Capture the cell that displays the provided text and extract its (X, Y) central coordinate. 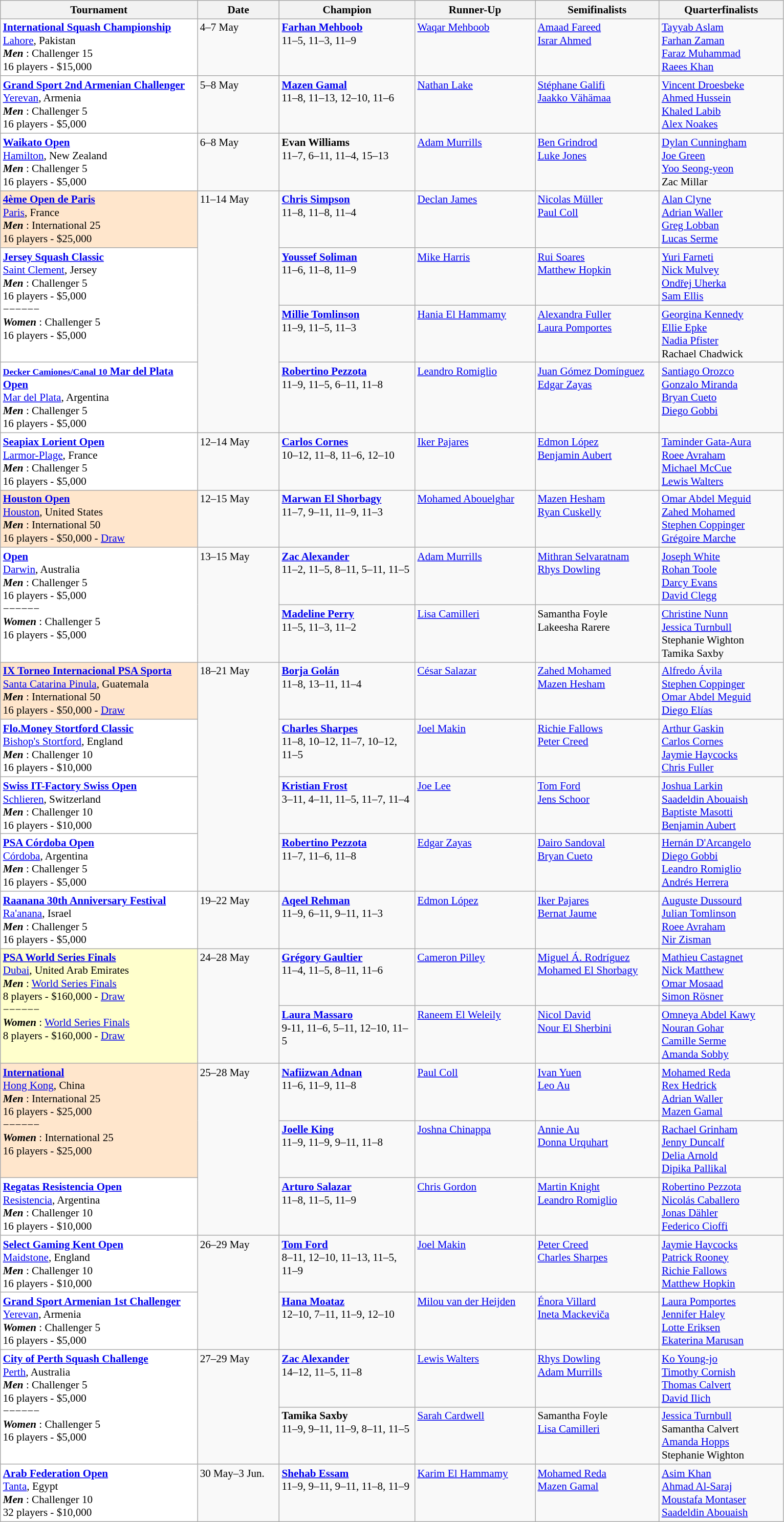
Cameron Pilley (475, 977)
Mithran Selvaratnam Rhys Dowling (597, 576)
5–8 May (238, 104)
Ko Young-jo Timothy Cornish Thomas Calvert David Ilich (721, 1378)
Champion (347, 9)
Tom Ford8–11, 12–10, 11–13, 11–5, 11–9 (347, 1263)
Lewis Walters (475, 1378)
Iker Pajares (475, 461)
Santiago Orozco Gonzalo Miranda Bryan Cueto Diego Gobbi (721, 397)
César Salazar (475, 691)
Joe Lee (475, 805)
12–15 May (238, 519)
Decker Camiones/Canal 10 Mar del Plata Open Mar del Plata, Argentina Men : Challenger 516 players - $5,000 (99, 397)
Zahed Mohamed Mazen Hesham (597, 691)
Laura Massaro9-11, 11–6, 5–11, 12–10, 11–5 (347, 1035)
Nathan Lake (475, 104)
Richie Fallows Peter Creed (597, 748)
Open Darwin, Australia Men : Challenger 516 players - $5,000−−−−−− Women : Challenger 516 players - $5,000 (99, 605)
Edgar Zayas (475, 863)
Grégory Gaultier11–4, 11–5, 8–11, 11–6 (347, 977)
25–28 May (238, 1149)
Waqar Mehboob (475, 47)
18–21 May (238, 777)
Robertino Pezzota11–9, 11–5, 6–11, 11–8 (347, 397)
Dairo Sandoval Bryan Cueto (597, 863)
Nicol David Nour El Sherbini (597, 1035)
Leandro Romiglio (475, 397)
Martin Knight Leandro Romiglio (597, 1207)
Mathieu Castagnet Nick Matthew Omar Mosaad Simon Rösner (721, 977)
Hernán D'Arcangelo Diego Gobbi Leandro Romiglio Andrés Herrera (721, 863)
Declan James (475, 219)
Millie Tomlinson11–9, 11–5, 11–3 (347, 334)
Semifinalists (597, 9)
Milou van der Heijden (475, 1321)
Omneya Abdel Kawy Nouran Gohar Camille Serme Amanda Sobhy (721, 1035)
Grand Sport 2nd Armenian Challenger Yerevan, Armenia Men : Challenger 516 players - $5,000 (99, 104)
Hana Moataz12–10, 7–11, 11–9, 12–10 (347, 1321)
Flo.Money Stortford Classic Bishop's Stortford, England Men : Challenger 1016 players - $10,000 (99, 748)
13–15 May (238, 605)
Borja Golán11–8, 13–11, 11–4 (347, 691)
Joseph White Rohan Toole Darcy Evans David Clegg (721, 576)
Tayyab Aslam Farhan Zaman Faraz Muhammad Raees Khan (721, 47)
Hania El Hammamy (475, 334)
Annie Au Donna Urquhart (597, 1149)
Vincent Droesbeke Ahmed Hussein Khaled Labib Alex Noakes (721, 104)
Waikato Open Hamilton, New Zealand Men : Challenger 516 players - $5,000 (99, 162)
Joelle King11–9, 11–9, 9–11, 11–8 (347, 1149)
Joshua Larkin Saadeldin Abouaish Baptiste Masotti Benjamin Aubert (721, 805)
Samantha Foyle Lisa Camilleri (597, 1435)
Joshna Chinappa (475, 1149)
Ivan Yuen Leo Au (597, 1092)
Quarterfinalists (721, 9)
Arturo Salazar11–8, 11–5, 11–9 (347, 1207)
Iker Pajares Bernat Jaume (597, 920)
Arab Federation Open Tanta, Egypt Men : Challenger 1032 players - $10,000 (99, 1493)
Date (238, 9)
24–28 May (238, 1006)
Robertino Pezzota11–7, 11–6, 11–8 (347, 863)
Tournament (99, 9)
Rui Soares Matthew Hopkin (597, 276)
Youssef Soliman11–6, 11–8, 11–9 (347, 276)
Edmon López (475, 920)
Robertino Pezzota Nicolás Caballero Jonas Dähler Federico Cioffi (721, 1207)
City of Perth Squash Challenge Perth, Australia Men : Challenger 516 players - $5,000−−−−−− Women : Challenger 516 players - $5,000 (99, 1407)
Yuri Farneti Nick Mulvey Ondřej Uherka Sam Ellis (721, 276)
19–22 May (238, 920)
Peter Creed Charles Sharpes (597, 1263)
Juan Gómez Domínguez Edgar Zayas (597, 397)
Nicolas Müller Paul Coll (597, 219)
4–7 May (238, 47)
Grand Sport Armenian 1st Challenger Yerevan, Armenia Women : Challenger 516 players - $5,000 (99, 1321)
Arthur Gaskin Carlos Cornes Jaymie Haycocks Chris Fuller (721, 748)
Zac Alexander11–2, 11–5, 8–11, 5–11, 11–5 (347, 576)
Karim El Hammamy (475, 1493)
Houston Open Houston, United States Men : International 5016 players - $50,000 - Draw (99, 519)
Laura Pomportes Jennifer Haley Lotte Eriksen Ekaterina Marusan (721, 1321)
Raanana 30th Anniversary Festival Ra'anana, Israel Men : Challenger 516 players - $5,000 (99, 920)
Dylan Cunningham Joe Green Yoo Seong-yeon Zac Millar (721, 162)
Evan Williams11–7, 6–11, 11–4, 15–13 (347, 162)
30 May–3 Jun. (238, 1493)
Miguel Á. Rodríguez Mohamed El Shorbagy (597, 977)
Mazen Hesham Ryan Cuskelly (597, 519)
Alfredo Ávila Stephen Coppinger Omar Abdel Meguid Diego Elías (721, 691)
12–14 May (238, 461)
Kristian Frost3–11, 4–11, 11–5, 11–7, 11–4 (347, 805)
Nafiizwan Adnan11–6, 11–9, 11–8 (347, 1092)
Mohamed Reda Mazen Gamal (597, 1493)
11–14 May (238, 311)
Mohamed Abouelghar (475, 519)
Seapiax Lorient Open Larmor-Plage, France Men : Challenger 516 players - $5,000 (99, 461)
Samantha Foyle Lakeesha Rarere (597, 633)
Mazen Gamal11–8, 11–13, 12–10, 11–6 (347, 104)
Lisa Camilleri (475, 633)
Sarah Cardwell (475, 1435)
Edmon López Benjamin Aubert (597, 461)
Georgina Kennedy Ellie Epke Nadia Pfister Rachael Chadwick (721, 334)
Taminder Gata-Aura Roee Avraham Michael McCue Lewis Walters (721, 461)
International Hong Kong, China Men : International 2516 players - $25,000−−−−−− Women : International 2516 players - $25,000 (99, 1121)
Regatas Resistencia Open Resistencia, Argentina Men : Challenger 1016 players - $10,000 (99, 1207)
4ème Open de Paris Paris, France Men : International 2516 players - $25,000 (99, 219)
Jersey Squash Classic Saint Clement, Jersey Men : Challenger 516 players - $5,000−−−−−− Women : Challenger 516 players - $5,000 (99, 305)
Farhan Mehboob11–5, 11–3, 11–9 (347, 47)
Ben Grindrod Luke Jones (597, 162)
Chris Simpson11–8, 11–8, 11–4 (347, 219)
Christine Nunn Jessica Turnbull Stephanie Wighton Tamika Saxby (721, 633)
Auguste Dussourd Julian Tomlinson Roee Avraham Nir Zisman (721, 920)
6–8 May (238, 162)
IX Torneo Internacional PSA Sporta Santa Catarina Pinula, Guatemala Men : International 5016 players - $50,000 - Draw (99, 691)
Zac Alexander14–12, 11–5, 11–8 (347, 1378)
Carlos Cornes10–12, 11–8, 11–6, 12–10 (347, 461)
Marwan El Shorbagy11–7, 9–11, 11–9, 11–3 (347, 519)
Alexandra Fuller Laura Pomportes (597, 334)
Asim Khan Ahmad Al-Saraj Moustafa Montaser Saadeldin Abouaish (721, 1493)
Stéphane Galifi Jaakko Vähämaa (597, 104)
Rachael Grinham Jenny Duncalf Delia Arnold Dipika Pallikal (721, 1149)
Rhys Dowling Adam Murrills (597, 1378)
27–29 May (238, 1407)
Aqeel Rehman11–9, 6–11, 9–11, 11–3 (347, 920)
Paul Coll (475, 1092)
Omar Abdel Meguid Zahed Mohamed Stephen Coppinger Grégoire Marche (721, 519)
Énora Villard Ineta Mackeviča (597, 1321)
Alan Clyne Adrian Waller Greg Lobban Lucas Serme (721, 219)
PSA Córdoba Open Córdoba, Argentina Men : Challenger 516 players - $5,000 (99, 863)
Select Gaming Kent Open Maidstone, England Men : Challenger 1016 players - $10,000 (99, 1263)
Tamika Saxby11–9, 9–11, 11–9, 8–11, 11–5 (347, 1435)
26–29 May (238, 1292)
Shehab Essam11–9, 9–11, 9–11, 11–8, 11–9 (347, 1493)
Runner-Up (475, 9)
Chris Gordon (475, 1207)
Mike Harris (475, 276)
Tom Ford Jens Schoor (597, 805)
Madeline Perry11–5, 11–3, 11–2 (347, 633)
Raneem El Weleily (475, 1035)
Jaymie Haycocks Patrick Rooney Richie Fallows Matthew Hopkin (721, 1263)
Mohamed Reda Rex Hedrick Adrian Waller Mazen Gamal (721, 1092)
Amaad Fareed Israr Ahmed (597, 47)
International Squash Championship Lahore, Pakistan Men : Challenger 1516 players - $15,000 (99, 47)
Charles Sharpes11–8, 10–12, 11–7, 10–12, 11–5 (347, 748)
Jessica Turnbull Samantha Calvert Amanda Hopps Stephanie Wighton (721, 1435)
Swiss IT-Factory Swiss Open Schlieren, Switzerland Men : Challenger 1016 players - $10,000 (99, 805)
